Extract the (x, y) coordinate from the center of the cell holding the provided text.  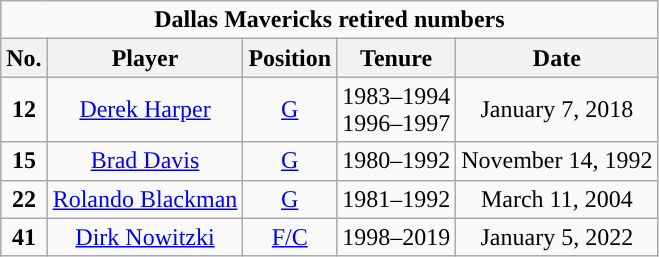
March 11, 2004 (557, 199)
1998–2019 (396, 237)
Position (290, 58)
Date (557, 58)
January 7, 2018 (557, 110)
Derek Harper (145, 110)
November 14, 1992 (557, 161)
Dallas Mavericks retired numbers (330, 20)
12 (24, 110)
F/C (290, 237)
Brad Davis (145, 161)
Tenure (396, 58)
Player (145, 58)
January 5, 2022 (557, 237)
Dirk Nowitzki (145, 237)
22 (24, 199)
1980–1992 (396, 161)
15 (24, 161)
1983–19941996–1997 (396, 110)
41 (24, 237)
Rolando Blackman (145, 199)
1981–1992 (396, 199)
No. (24, 58)
